Determine the (X, Y) coordinate at the center of the cell enclosing the given text.  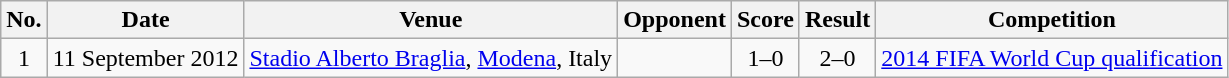
11 September 2012 (146, 58)
2014 FIFA World Cup qualification (1052, 58)
Venue (431, 20)
Date (146, 20)
1–0 (765, 58)
Result (837, 20)
Opponent (675, 20)
Competition (1052, 20)
Stadio Alberto Braglia, Modena, Italy (431, 58)
2–0 (837, 58)
No. (24, 20)
1 (24, 58)
Score (765, 20)
